For the text-containing cell, return its midpoint in [X, Y] coordinate format. 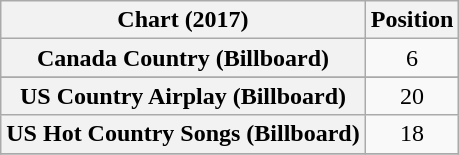
Canada Country (Billboard) [183, 58]
US Hot Country Songs (Billboard) [183, 134]
6 [412, 58]
Position [412, 20]
18 [412, 134]
Chart (2017) [183, 20]
US Country Airplay (Billboard) [183, 96]
20 [412, 96]
